Output the (X, Y) coordinate of the center of the cell containing the given text.  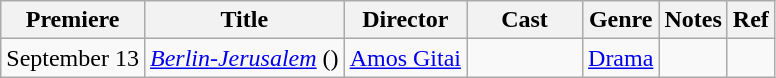
Cast (524, 20)
Amos Gitai (405, 58)
Berlin-Jerusalem () (244, 58)
Title (244, 20)
Director (405, 20)
Premiere (73, 20)
September 13 (73, 58)
Drama (621, 58)
Notes (693, 20)
Ref (750, 20)
Genre (621, 20)
